Extract the [x, y] coordinate from the center of the cell holding the provided text.  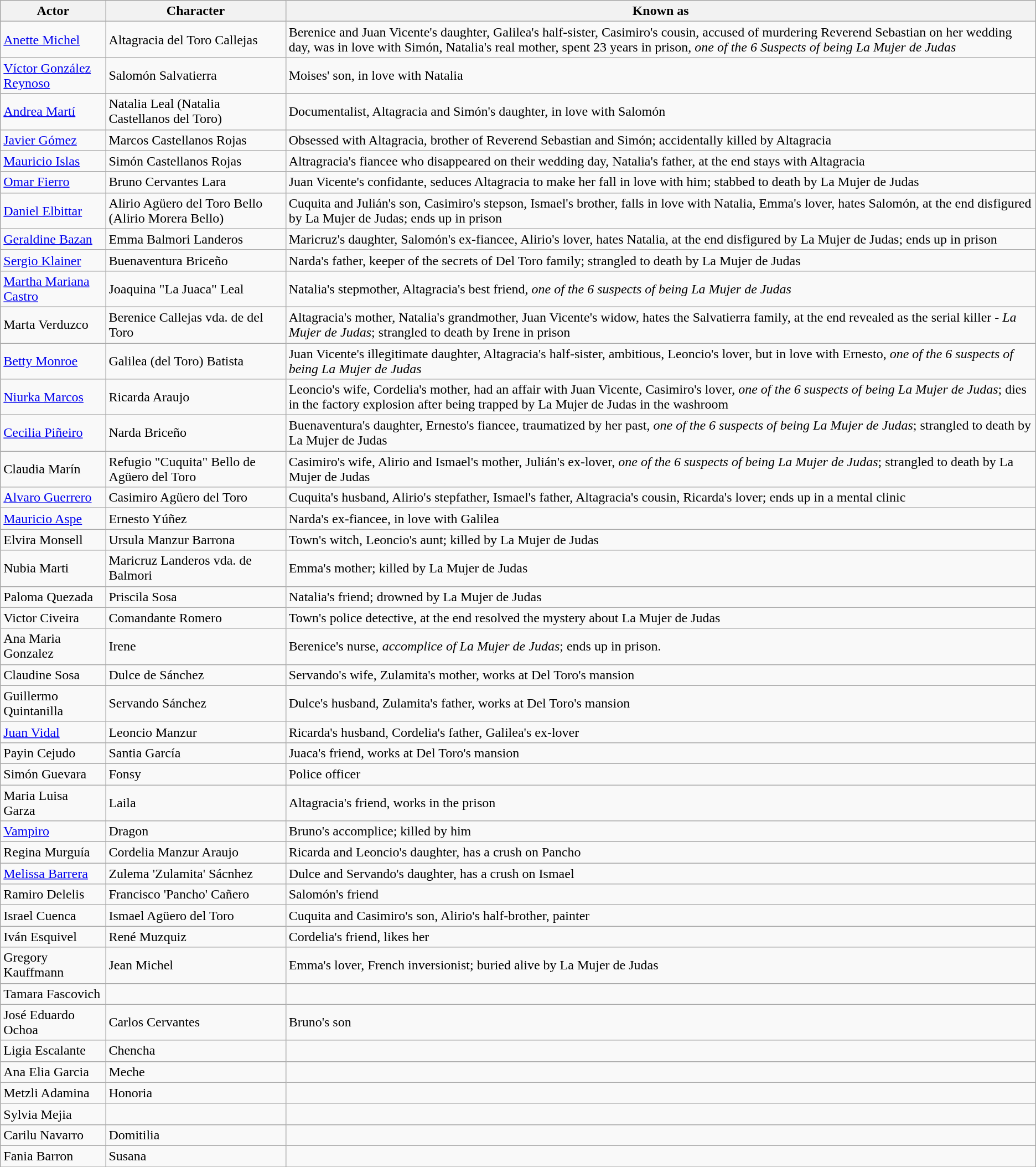
Altragracia's fiancee who disappeared on their wedding day, Natalia's father, at the end stays with Altagracia [661, 161]
Known as [661, 11]
Zulema 'Zulamita' Sácnhez [196, 874]
René Muzquiz [196, 937]
Altagracia del Toro Callejas [196, 40]
Fonsy [196, 774]
Israel Cuenca [53, 916]
Claudine Sosa [53, 675]
Casimiro Agüero del Toro [196, 498]
Simón Guevara [53, 774]
Betty Monroe [53, 361]
Juan Vidal [53, 732]
Galilea (del Toro) Batista [196, 361]
Marcos Castellanos Rojas [196, 140]
Claudia Marín [53, 469]
Payin Cejudo [53, 753]
Andrea Martí [53, 112]
Nubia Marti [53, 568]
Bruno's son [661, 1022]
Leoncio Manzur [196, 732]
Paloma Quezada [53, 597]
Natalia's stepmother, Altagracia's best friend, one of the 6 suspects of being La Mujer de Judas [661, 289]
Cuquita and Casimiro's son, Alirio's half-brother, painter [661, 916]
Juaca's friend, works at Del Toro's mansion [661, 753]
Guillermo Quintanilla [53, 703]
Sergio Klainer [53, 260]
Alirio Agüero del Toro Bello (Alirio Morera Bello) [196, 210]
Jean Michel [196, 965]
Sylvia Mejia [53, 1114]
Dulce's husband, Zulamita's father, works at Del Toro's mansion [661, 703]
Ana Maria Gonzalez [53, 647]
Ligia Escalante [53, 1051]
Ramiro Delelis [53, 895]
Altagracia's friend, works in the prison [661, 803]
Alvaro Guerrero [53, 498]
Bruno's accomplice; killed by him [661, 832]
Tamara Fascovich [53, 994]
Elvira Monsell [53, 540]
Dulce and Servando's daughter, has a crush on Ismael [661, 874]
Juan Vicente's confidante, seduces Altagracia to make her fall in love with him; stabbed to death by La Mujer de Judas [661, 182]
Javier Gómez [53, 140]
Dragon [196, 832]
Cuquita's husband, Alirio's stepfather, Ismael's father, Altagracia's cousin, Ricarda's lover; ends up in a mental clinic [661, 498]
Irene [196, 647]
Narda's ex-fiancee, in love with Galilea [661, 519]
Daniel Elbittar [53, 210]
Narda's father, keeper of the secrets of Del Toro family; strangled to death by La Mujer de Judas [661, 260]
Domitilia [196, 1135]
Emma's lover, French inversionist; buried alive by La Mujer de Judas [661, 965]
Susana [196, 1156]
Francisco 'Pancho' Cañero [196, 895]
Emma's mother; killed by La Mujer de Judas [661, 568]
Laila [196, 803]
Comandante Romero [196, 618]
Geraldine Bazan [53, 239]
Moises' son, in love with Natalia [661, 75]
Ismael Agüero del Toro [196, 916]
Bruno Cervantes Lara [196, 182]
Honoria [196, 1093]
Ursula Manzur Barrona [196, 540]
Actor [53, 11]
Dulce de Sánchez [196, 675]
Obsessed with Altagracia, brother of Reverend Sebastian and Simón; accidentally killed by Altagracia [661, 140]
Cordelia Manzur Araujo [196, 853]
Ricarda and Leoncio's daughter, has a crush on Pancho [661, 853]
Mauricio Islas [53, 161]
Police officer [661, 774]
Narda Briceño [196, 433]
José Eduardo Ochoa [53, 1022]
Refugio "Cuquita" Bello de Agüero del Toro [196, 469]
Salomón Salvatierra [196, 75]
Berenice's nurse, accomplice of La Mujer de Judas; ends up in prison. [661, 647]
Regina Murguía [53, 853]
Servando Sánchez [196, 703]
Mauricio Aspe [53, 519]
Berenice Callejas vda. de del Toro [196, 324]
Martha Mariana Castro [53, 289]
Marta Verduzco [53, 324]
Vampiro [53, 832]
Documentalist, Altagracia and Simón's daughter, in love with Salomón [661, 112]
Ernesto Yúñez [196, 519]
Ana Elia Garcia [53, 1072]
Víctor González Reynoso [53, 75]
Town's witch, Leoncio's aunt; killed by La Mujer de Judas [661, 540]
Fania Barron [53, 1156]
Santia García [196, 753]
Natalia Leal (Natalia Castellanos del Toro) [196, 112]
Anette Michel [53, 40]
Maria Luisa Garza [53, 803]
Buenaventura Briceño [196, 260]
Iván Esquivel [53, 937]
Omar Fierro [53, 182]
Metzli Adamina [53, 1093]
Niurka Marcos [53, 397]
Ricarda Araujo [196, 397]
Meche [196, 1072]
Simón Castellanos Rojas [196, 161]
Maricruz's daughter, Salomón's ex-fiancee, Alirio's lover, hates Natalia, at the end disfigured by La Mujer de Judas; ends up in prison [661, 239]
Joaquina "La Juaca" Leal [196, 289]
Carilu Navarro [53, 1135]
Town's police detective, at the end resolved the mystery about La Mujer de Judas [661, 618]
Servando's wife, Zulamita's mother, works at Del Toro's mansion [661, 675]
Salomón's friend [661, 895]
Character [196, 11]
Cordelia's friend, likes her [661, 937]
Victor Civeira [53, 618]
Cecilia Piñeiro [53, 433]
Maricruz Landeros vda. de Balmori [196, 568]
Carlos Cervantes [196, 1022]
Ricarda's husband, Cordelia's father, Galilea's ex-lover [661, 732]
Emma Balmori Landeros [196, 239]
Chencha [196, 1051]
Melissa Barrera [53, 874]
Priscila Sosa [196, 597]
Natalia's friend; drowned by La Mujer de Judas [661, 597]
Gregory Kauffmann [53, 965]
